Extract the [X, Y] coordinate from the center of the cell holding the provided text.  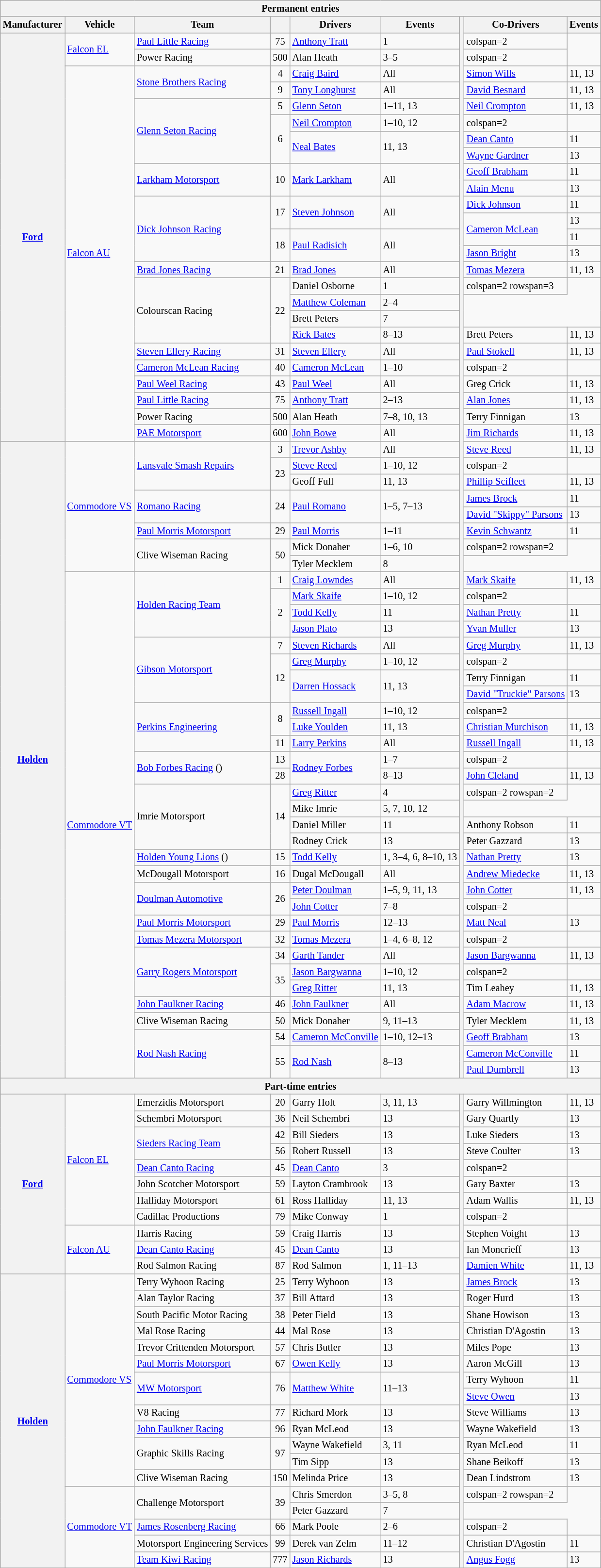
Stone Brothers Racing [202, 82]
67 [280, 1364]
77 [280, 1413]
7–8 [420, 906]
Paul Stokell [516, 351]
Luke Sieders [516, 1135]
John Cleland [516, 776]
6 [280, 139]
Peter Doulman [336, 890]
21 [280, 270]
Gibson Motorsport [202, 670]
Holden Young Lions () [202, 857]
150 [280, 1478]
Tim Leahey [516, 988]
Steve Owen [516, 1396]
Garth Tander [336, 955]
2–13 [420, 400]
Angus Fogg [516, 1560]
Jim Richards [516, 433]
14 [280, 817]
37 [280, 1298]
Tony Longhurst [336, 90]
Gary Baxter [516, 1184]
Halliday Motorsport [202, 1200]
Steven Ellery [336, 351]
Craig Baird [336, 74]
Imrie Motorsport [202, 817]
Dugal McDougall [336, 874]
Steve Williams [516, 1413]
Layton Crambrook [336, 1184]
Terry Wyhoon Racing [202, 1282]
Rod Salmon Racing [202, 1266]
12 [280, 678]
1–10, 12–13 [420, 1037]
46 [280, 1004]
Steve Coulter [516, 1151]
Vehicle [100, 25]
38 [280, 1315]
Ian Moncrieff [516, 1249]
Richard Mork [336, 1413]
32 [280, 939]
Daniel Miller [336, 825]
1–7 [420, 760]
12–13 [420, 923]
South Pacific Motor Racing [202, 1315]
Rod Nash Racing [202, 1054]
57 [280, 1347]
3, 11 [420, 1445]
Paul Weel Racing [202, 384]
Jason Bright [516, 253]
Miles Pope [516, 1347]
Peter Field [336, 1315]
John Faulkner [336, 1004]
Geoff Full [336, 482]
1–11 [420, 531]
Manufacturer [33, 25]
76 [280, 1388]
Ross Halliday [336, 1200]
Doulman Automotive [202, 898]
MW Motorsport [202, 1388]
Christian Murchison [516, 727]
Larry Perkins [336, 743]
23 [280, 474]
Team [202, 25]
18 [280, 245]
Alain Menu [516, 188]
Gary Quartly [516, 1119]
Matt Neal [516, 923]
Anthony Robson [516, 825]
1–5, 9, 11, 13 [420, 890]
9, 11–13 [420, 1021]
97 [280, 1454]
42 [280, 1135]
Kevin Schwantz [516, 531]
96 [280, 1429]
Trevor Crittenden Motorsport [202, 1347]
10 [280, 180]
40 [280, 368]
66 [280, 1527]
31 [280, 351]
2–6 [420, 1527]
22 [280, 310]
Team Kiwi Racing [202, 1560]
Yvan Muller [516, 629]
87 [280, 1266]
15 [280, 857]
Tomas Mezera Motorsport [202, 939]
79 [280, 1217]
3–5, 8 [420, 1494]
Adam Wallis [516, 1200]
Steven Johnson [336, 212]
Mark Poole [336, 1527]
56 [280, 1151]
Damien White [516, 1266]
Adam Macrow [516, 1004]
25 [280, 1282]
Owen Kelly [336, 1364]
Larkham Motorsport [202, 180]
39 [280, 1502]
Lansvale Smash Repairs [202, 466]
Tim Sipp [336, 1462]
Bill Attard [336, 1298]
Matthew Coleman [336, 302]
5 [280, 106]
Daniel Osborne [336, 286]
Shane Howison [516, 1315]
Challenge Motorsport [202, 1502]
Mike Imrie [336, 809]
colspan=2 rowspan=3 [516, 286]
Craig Lowndes [336, 580]
Emerzidis Motorsport [202, 1102]
Brad Jones [336, 270]
Melinda Price [336, 1478]
Garry Rogers Motorsport [202, 971]
16 [280, 874]
Neil Schembri [336, 1119]
Motorsport Engineering Services [202, 1543]
Roger Hurd [516, 1298]
Wayne Gardner [516, 155]
61 [280, 1200]
5, 7, 10, 12 [420, 809]
99 [280, 1543]
28 [280, 776]
Darren Hossack [336, 686]
Glenn Seton Racing [202, 131]
Craig Harris [336, 1233]
Alan Taylor Racing [202, 1298]
44 [280, 1331]
Matthew White [336, 1388]
Aaron McGill [516, 1364]
Graphic Skills Racing [202, 1454]
Paul Radisich [336, 245]
Shane Beikoff [516, 1462]
1–4, 6–8, 12 [420, 939]
24 [280, 506]
Mal Rose [336, 1331]
3–5 [420, 57]
Bill Sieders [336, 1135]
Bob Forbes Racing () [202, 768]
1, 11–13 [420, 1266]
7–8, 10, 13 [420, 417]
Rodney Forbes [336, 768]
Paul Weel [336, 384]
20 [280, 1102]
777 [280, 1560]
Rodney Crick [336, 841]
John Scotcher Motorsport [202, 1184]
PAE Motorsport [202, 433]
Cadillac Productions [202, 1217]
Mark Larkham [336, 180]
2 [280, 612]
3, 11, 13 [420, 1102]
David Besnard [516, 90]
1–6, 10 [420, 547]
Dick Johnson Racing [202, 229]
Romano Racing [202, 506]
Harris Racing [202, 1233]
Co-Drivers [516, 25]
600 [280, 433]
Rod Nash [336, 1062]
11–12 [420, 1543]
Brad Jones Racing [202, 270]
Chris Smerdon [336, 1494]
Neal Bates [336, 147]
David "Truckie" Parsons [516, 694]
Part-time entries [301, 1086]
Permanent entries [301, 8]
26 [280, 898]
1–10 [420, 368]
Derek van Zelm [336, 1543]
35 [280, 980]
Dick Johnson [516, 204]
Trevor Ashby [336, 449]
Mike Conway [336, 1217]
John Bowe [336, 433]
1–11, 13 [420, 106]
54 [280, 1037]
Drivers [336, 25]
Glenn Seton [336, 106]
Stephen Voight [516, 1233]
43 [280, 384]
Jason Richards [336, 1560]
Schembri Motorsport [202, 1119]
Paul Dumbrell [516, 1070]
Jason Plato [336, 629]
Cameron McLean Racing [202, 368]
11–13 [420, 1388]
Andrew Miedecke [516, 874]
David "Skippy" Parsons [516, 515]
Simon Wills [516, 74]
36 [280, 1119]
Garry Holt [336, 1102]
2–4 [420, 302]
Luke Youlden [336, 727]
Dean Lindstrom [516, 1478]
Steven Ellery Racing [202, 351]
McDougall Motorsport [202, 874]
Garry Willmington [516, 1102]
Sieders Racing Team [202, 1143]
Robert Russell [336, 1151]
Chris Butler [336, 1347]
17 [280, 212]
Rick Bates [336, 335]
Holden Racing Team [202, 604]
V8 Racing [202, 1413]
Phillip Scifleet [516, 482]
55 [280, 1062]
Steven Richards [336, 645]
1, 3–4, 6, 8–10, 13 [420, 857]
Perkins Engineering [202, 727]
1–5, 7–13 [420, 506]
Greg Crick [516, 384]
Colourscan Racing [202, 310]
Alan Jones [516, 400]
34 [280, 955]
Mal Rose Racing [202, 1331]
James Rosenberg Racing [202, 1527]
Rod Salmon [336, 1266]
Paul Romano [336, 506]
9 [280, 90]
